Determine the (x, y) coordinate at the center of the cell enclosing the given text.  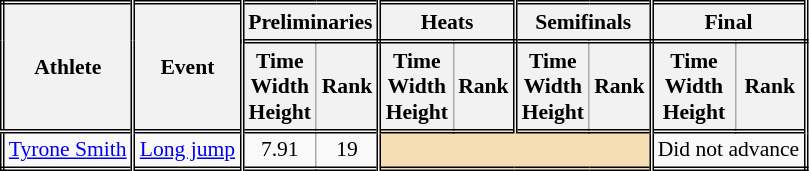
Tyrone Smith (68, 150)
Preliminaries (310, 22)
19 (348, 150)
Long jump (187, 150)
7.91 (280, 150)
Heats (447, 22)
Did not advance (728, 150)
Semifinals (583, 22)
Final (728, 22)
Athlete (68, 67)
Event (187, 67)
